Search for the cell housing the specified text and yield its (X, Y) center coordinate. 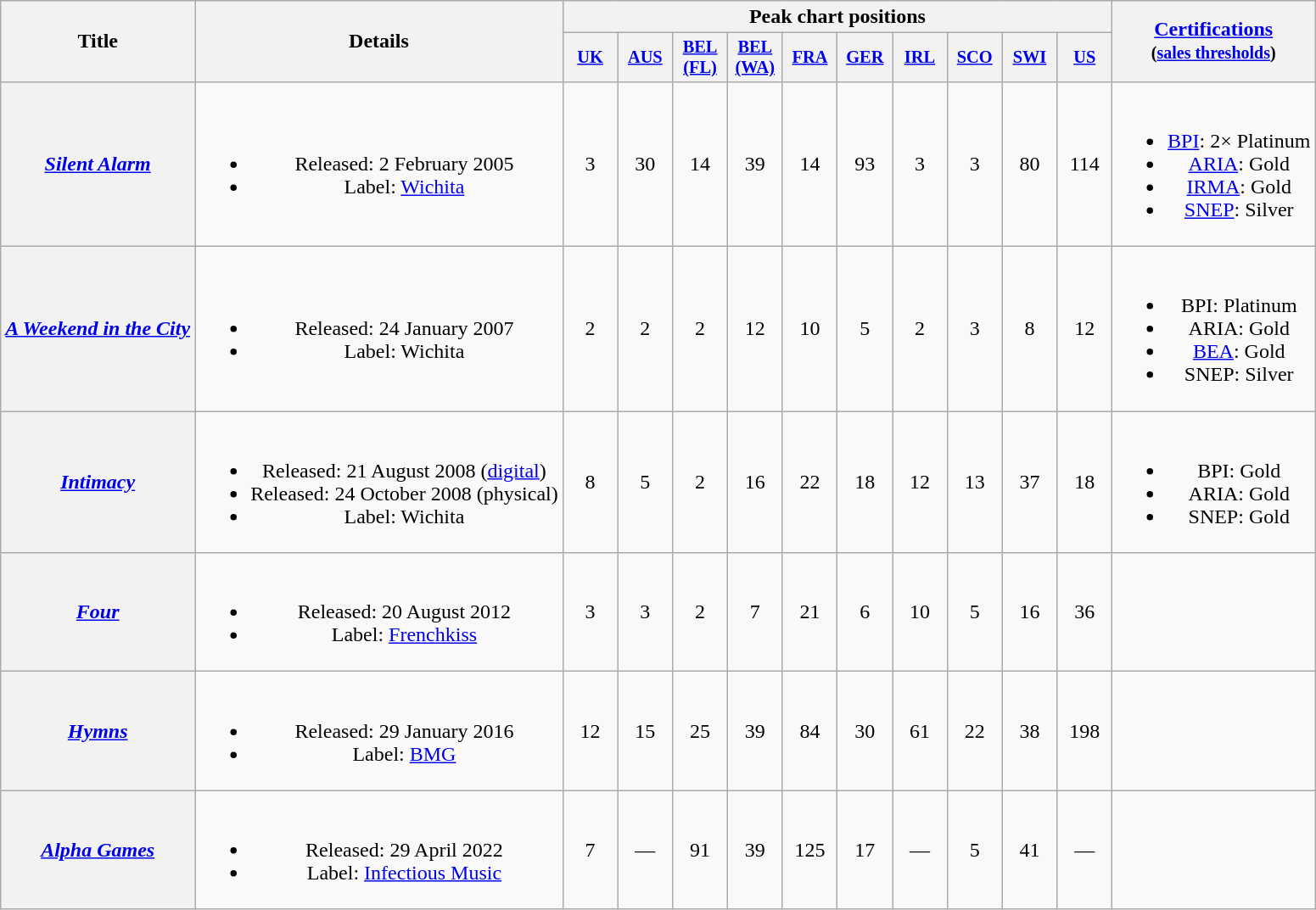
BEL(FL) (701, 58)
Details (379, 42)
A Weekend in the City (98, 329)
Hymns (98, 731)
GER (865, 58)
Released: 20 August 2012Label: Frenchkiss (379, 612)
Intimacy (98, 482)
114 (1084, 164)
Released: 2 February 2005Label: Wichita (379, 164)
IRL (920, 58)
Title (98, 42)
BPI: GoldARIA: GoldSNEP: Gold (1213, 482)
93 (865, 164)
41 (1030, 850)
84 (809, 731)
37 (1030, 482)
25 (701, 731)
61 (920, 731)
Released: 21 August 2008 (digital)Released: 24 October 2008 (physical)Label: Wichita (379, 482)
Peak chart positions (837, 17)
Silent Alarm (98, 164)
21 (809, 612)
15 (645, 731)
BEL(WA) (755, 58)
BPI: PlatinumARIA: GoldBEA: GoldSNEP: Silver (1213, 329)
38 (1030, 731)
80 (1030, 164)
SCO (974, 58)
125 (809, 850)
SWI (1030, 58)
AUS (645, 58)
198 (1084, 731)
UK (591, 58)
36 (1084, 612)
13 (974, 482)
Alpha Games (98, 850)
17 (865, 850)
Released: 29 April 2022Label: Infectious Music (379, 850)
6 (865, 612)
Released: 24 January 2007Label: Wichita (379, 329)
Certifications(sales thresholds) (1213, 42)
BPI: 2× PlatinumARIA: GoldIRMA: GoldSNEP: Silver (1213, 164)
US (1084, 58)
91 (701, 850)
Released: 29 January 2016Label: BMG (379, 731)
FRA (809, 58)
Four (98, 612)
